Provide the (x, y) coordinate of the cell's center where the given text is located.  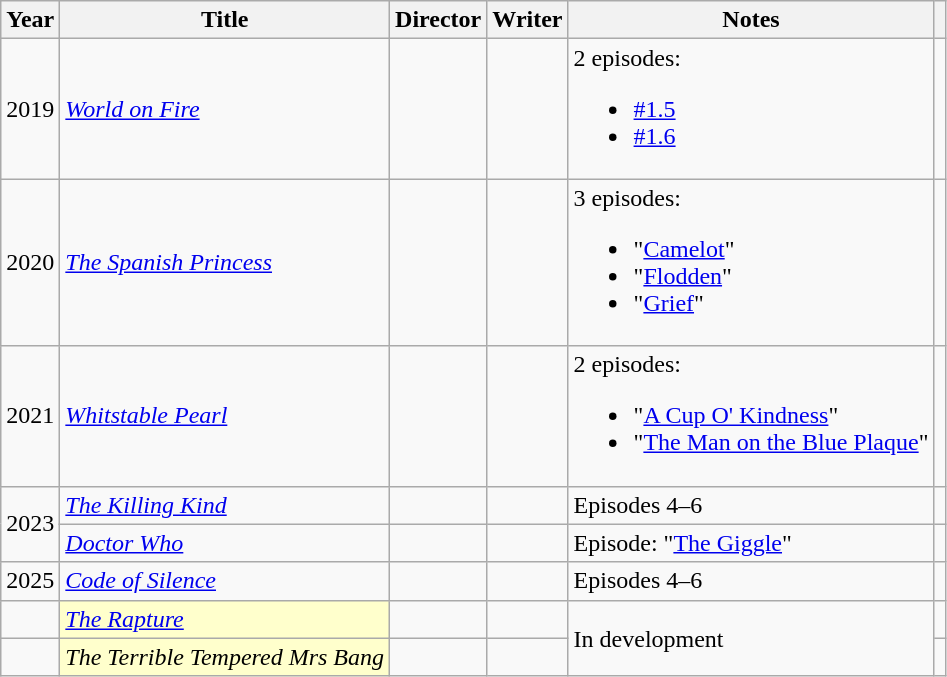
Whitstable Pearl (225, 416)
Episode: "The Giggle" (751, 543)
Year (30, 20)
In development (751, 638)
2020 (30, 262)
3 episodes:"Camelot""Flodden""Grief" (751, 262)
2 episodes:#1.5#1.6 (751, 109)
Code of Silence (225, 581)
The Spanish Princess (225, 262)
2019 (30, 109)
2025 (30, 581)
The Terrible Tempered Mrs Bang (225, 657)
2023 (30, 524)
The Rapture (225, 619)
Title (225, 20)
Writer (528, 20)
Notes (751, 20)
Doctor Who (225, 543)
2 episodes:"A Cup O' Kindness""The Man on the Blue Plaque" (751, 416)
2021 (30, 416)
The Killing Kind (225, 505)
World on Fire (225, 109)
Director (438, 20)
